Return [x, y] of the center of cell containing provided text 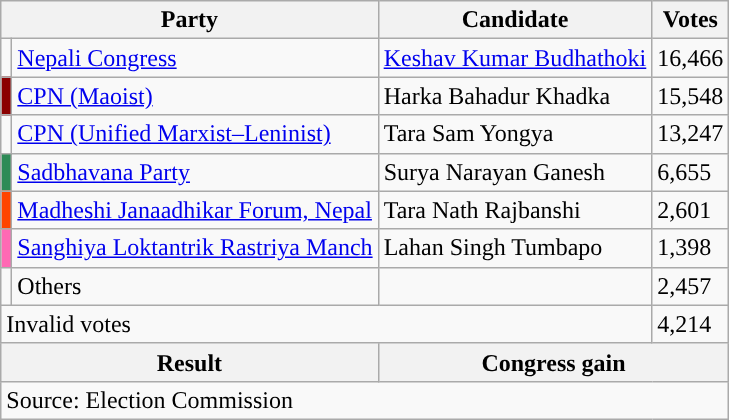
1,398 [690, 248]
Source: Election Commission [365, 400]
Congress gain [554, 362]
CPN (Unified Marxist–Leninist) [195, 134]
2,457 [690, 286]
16,466 [690, 58]
CPN (Maoist) [195, 96]
Surya Narayan Ganesh [515, 172]
6,655 [690, 172]
13,247 [690, 134]
Candidate [515, 20]
Sadbhavana Party [195, 172]
Harka Bahadur Khadka [515, 96]
Result [190, 362]
Sanghiya Loktantrik Rastriya Manch [195, 248]
Others [195, 286]
Keshav Kumar Budhathoki [515, 58]
Votes [690, 20]
Madheshi Janaadhikar Forum, Nepal [195, 210]
Tara Sam Yongya [515, 134]
Party [190, 20]
4,214 [690, 324]
Nepali Congress [195, 58]
Invalid votes [326, 324]
Lahan Singh Tumbapo [515, 248]
15,548 [690, 96]
2,601 [690, 210]
Tara Nath Rajbanshi [515, 210]
